Find where the given text appears and provide that cell's center as (x, y) coordinate. 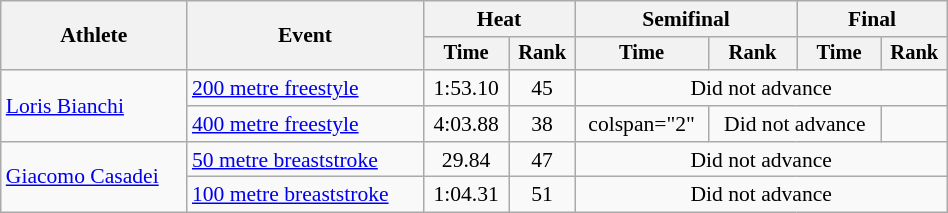
Heat (499, 19)
38 (542, 124)
1:53.10 (466, 88)
1:04.31 (466, 195)
400 metre freestyle (305, 124)
colspan="2" (642, 124)
Giacomo Casadei (94, 178)
51 (542, 195)
50 metre breaststroke (305, 160)
Event (305, 36)
4:03.88 (466, 124)
Loris Bianchi (94, 106)
29.84 (466, 160)
47 (542, 160)
100 metre breaststroke (305, 195)
45 (542, 88)
200 metre freestyle (305, 88)
Semifinal (686, 19)
Athlete (94, 36)
Final (872, 19)
